Detect which cell encompasses the target text, then output its [x, y] center coordinate. 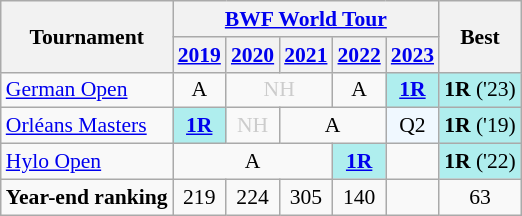
224 [252, 197]
Hylo Open [87, 162]
140 [358, 197]
Tournament [87, 36]
1R ('22) [480, 162]
2020 [252, 55]
Year-end ranking [87, 197]
2021 [306, 55]
2023 [412, 55]
219 [200, 197]
Q2 [412, 126]
2022 [358, 55]
BWF World Tour [306, 19]
63 [480, 197]
1R ('19) [480, 126]
German Open [87, 90]
2019 [200, 55]
Orléans Masters [87, 126]
Best [480, 36]
305 [306, 197]
1R ('23) [480, 90]
